Find where the given text appears and provide that cell's center as (X, Y) coordinate. 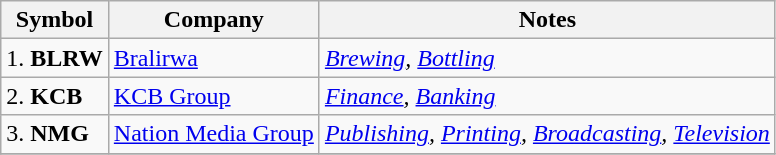
1. BLRW (55, 58)
Brewing, Bottling (547, 58)
Finance, Banking (547, 96)
Nation Media Group (214, 134)
Notes (547, 20)
Company (214, 20)
3. NMG (55, 134)
Bralirwa (214, 58)
Symbol (55, 20)
KCB Group (214, 96)
Publishing, Printing, Broadcasting, Television (547, 134)
2. KCB (55, 96)
